Provide the (X, Y) coordinate of the cell's center where the given text is located.  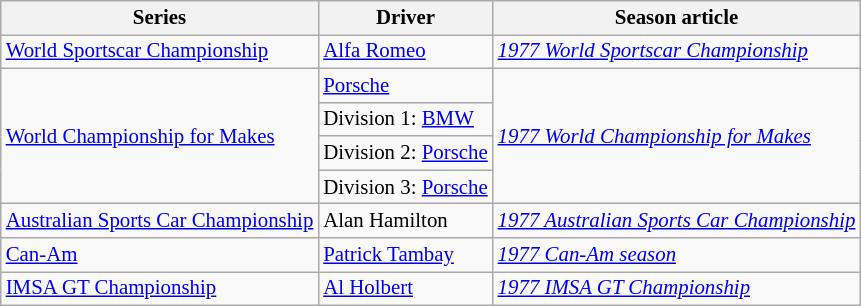
World Sportscar Championship (160, 51)
Can-Am (160, 255)
Driver (405, 18)
IMSA GT Championship (160, 288)
Season article (677, 18)
Australian Sports Car Championship (160, 221)
Alfa Romeo (405, 51)
1977 Australian Sports Car Championship (677, 221)
Division 1: BMW (405, 119)
1977 Can-Am season (677, 255)
1977 World Sportscar Championship (677, 51)
Al Holbert (405, 288)
1977 IMSA GT Championship (677, 288)
Patrick Tambay (405, 255)
Division 2: Porsche (405, 153)
1977 World Championship for Makes (677, 136)
Alan Hamilton (405, 221)
World Championship for Makes (160, 136)
Division 3: Porsche (405, 187)
Series (160, 18)
Porsche (405, 85)
